Output the (X, Y) coordinate of the center of the cell containing the given text.  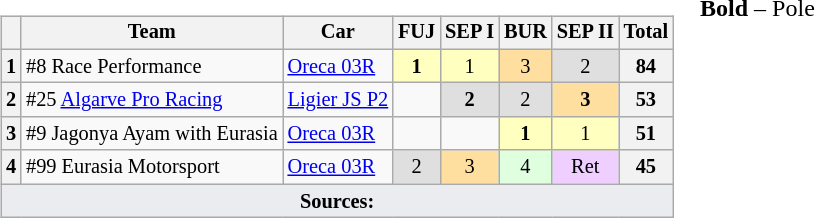
SEP I (470, 33)
Team (152, 33)
#99 Eurasia Motorsport (152, 167)
53 (646, 100)
51 (646, 134)
#9 Jagonya Ayam with Eurasia (152, 134)
Ret (586, 167)
Sources: (337, 201)
BUR (526, 33)
#25 Algarve Pro Racing (152, 100)
Ligier JS P2 (338, 100)
Car (338, 33)
84 (646, 66)
FUJ (416, 33)
45 (646, 167)
#8 Race Performance (152, 66)
SEP II (586, 33)
Total (646, 33)
